Provide the [X, Y] coordinate of the cell's center where the given text is located.  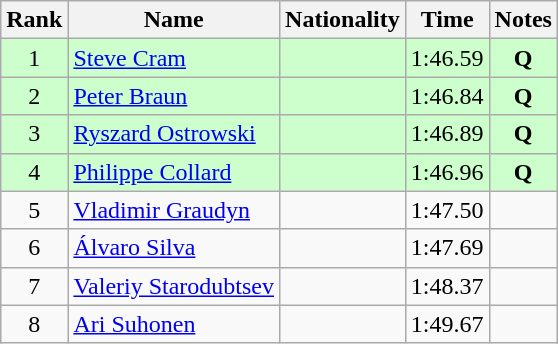
1:49.67 [447, 324]
Notes [523, 20]
3 [34, 134]
8 [34, 324]
4 [34, 172]
1:47.50 [447, 210]
Álvaro Silva [174, 248]
Ari Suhonen [174, 324]
Vladimir Graudyn [174, 210]
Time [447, 20]
5 [34, 210]
Valeriy Starodubtsev [174, 286]
Ryszard Ostrowski [174, 134]
7 [34, 286]
1:46.89 [447, 134]
2 [34, 96]
Steve Cram [174, 58]
1:48.37 [447, 286]
1 [34, 58]
Rank [34, 20]
Peter Braun [174, 96]
1:46.96 [447, 172]
Name [174, 20]
Nationality [343, 20]
1:46.59 [447, 58]
6 [34, 248]
Philippe Collard [174, 172]
1:47.69 [447, 248]
1:46.84 [447, 96]
